Identify which cell holds the provided text, then report its (x, y) central coordinate. 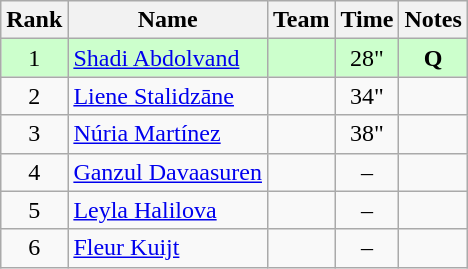
Núria Martínez (168, 134)
Name (168, 20)
4 (34, 172)
Rank (34, 20)
Ganzul Davaasuren (168, 172)
3 (34, 134)
Notes (433, 20)
Liene Stalidzāne (168, 96)
1 (34, 58)
34" (367, 96)
Shadi Abdolvand (168, 58)
6 (34, 248)
Leyla Halilova (168, 210)
Q (433, 58)
2 (34, 96)
Fleur Kuijt (168, 248)
5 (34, 210)
Team (301, 20)
38" (367, 134)
28" (367, 58)
Time (367, 20)
